Scan for the cell matching the given text and deliver its [x, y] coordinate at center. 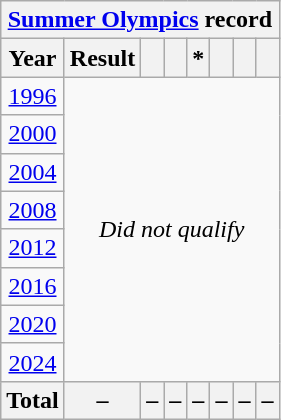
* [198, 58]
Year [33, 58]
Result [102, 58]
2024 [33, 362]
1996 [33, 96]
Summer Olympics record [140, 20]
2000 [33, 134]
2012 [33, 248]
Did not qualify [172, 229]
2016 [33, 286]
2020 [33, 324]
2008 [33, 210]
Total [33, 400]
2004 [33, 172]
